For the text-containing cell, return its midpoint in (X, Y) coordinate format. 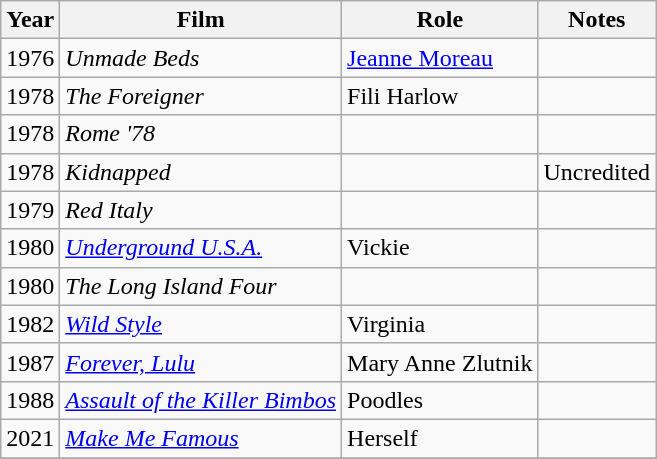
The Long Island Four (201, 286)
Rome '78 (201, 134)
1987 (30, 362)
Vickie (440, 248)
Underground U.S.A. (201, 248)
Fili Harlow (440, 96)
Wild Style (201, 324)
Jeanne Moreau (440, 58)
Role (440, 20)
2021 (30, 438)
Forever, Lulu (201, 362)
1982 (30, 324)
Uncredited (597, 172)
Kidnapped (201, 172)
Red Italy (201, 210)
Assault of the Killer Bimbos (201, 400)
Mary Anne Zlutnik (440, 362)
Herself (440, 438)
Year (30, 20)
1976 (30, 58)
1979 (30, 210)
1988 (30, 400)
Poodles (440, 400)
Make Me Famous (201, 438)
Film (201, 20)
The Foreigner (201, 96)
Notes (597, 20)
Unmade Beds (201, 58)
Virginia (440, 324)
